Capture the cell that displays the provided text and extract its [X, Y] central coordinate. 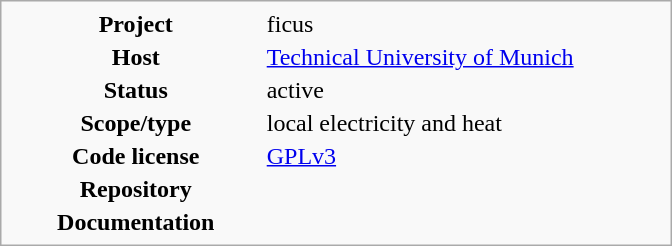
Documentation [136, 222]
Repository [136, 189]
Scope/type [136, 123]
active [464, 90]
GPLv3 [464, 156]
Host [136, 57]
Technical University of Munich [464, 57]
Status [136, 90]
ficus [464, 24]
local electricity and heat [464, 123]
Code license [136, 156]
Project [136, 24]
